Capture the cell that displays the provided text and extract its [X, Y] central coordinate. 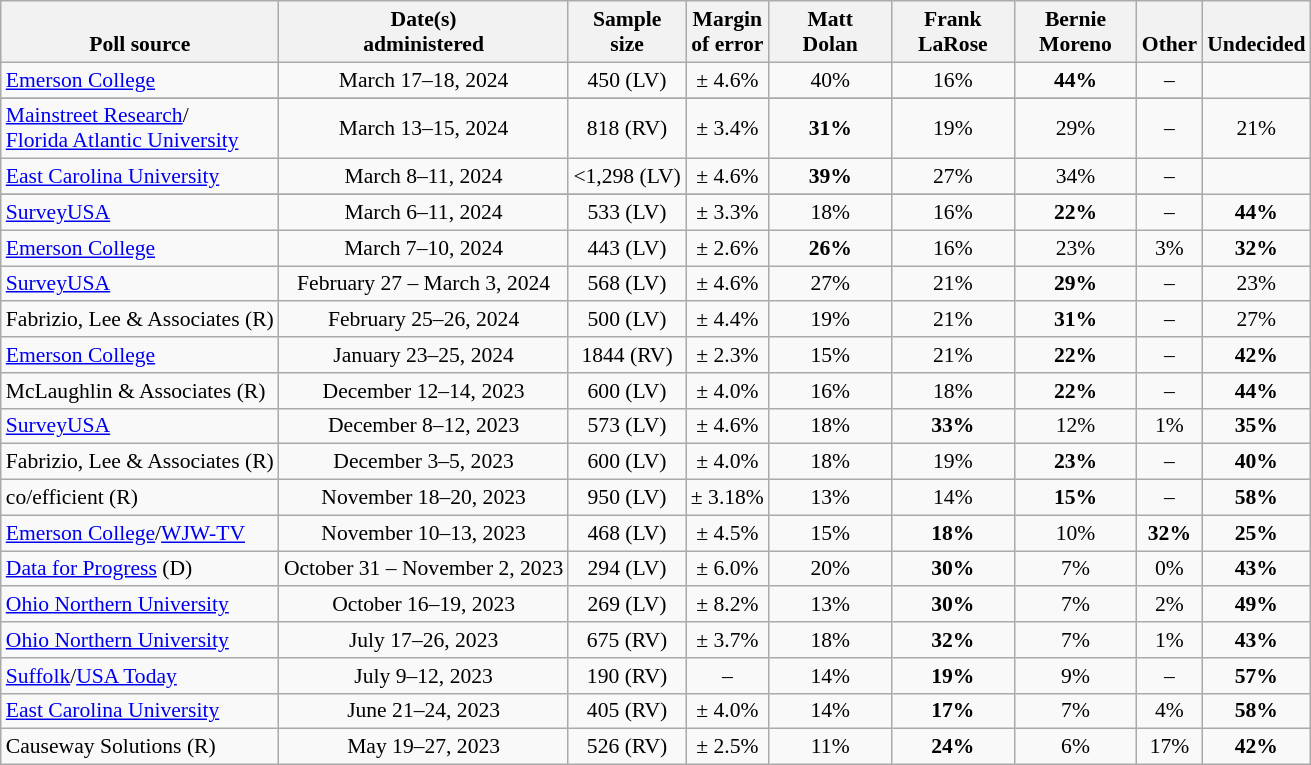
675 (RV) [626, 640]
McLaughlin & Associates (R) [140, 391]
10% [1076, 533]
533 (LV) [626, 213]
May 19–27, 2023 [424, 747]
± 3.3% [728, 213]
468 (LV) [626, 533]
March 8–11, 2024 [424, 177]
June 21–24, 2023 [424, 711]
July 17–26, 2023 [424, 640]
39% [830, 177]
± 2.6% [728, 248]
950 (LV) [626, 498]
57% [1256, 676]
25% [1256, 533]
December 8–12, 2023 [424, 426]
0% [1170, 569]
573 (LV) [626, 426]
190 (RV) [626, 676]
± 3.18% [728, 498]
Poll source [140, 32]
± 6.0% [728, 569]
March 6–11, 2024 [424, 213]
Date(s)administered [424, 32]
20% [830, 569]
co/efficient (R) [140, 498]
± 4.5% [728, 533]
March 13–15, 2024 [424, 128]
34% [1076, 177]
November 18–20, 2023 [424, 498]
± 4.4% [728, 320]
± 8.2% [728, 605]
February 25–26, 2024 [424, 320]
Other [1170, 32]
Mainstreet Research/Florida Atlantic University [140, 128]
MattDolan [830, 32]
526 (RV) [626, 747]
568 (LV) [626, 284]
24% [954, 747]
450 (LV) [626, 80]
269 (LV) [626, 605]
January 23–25, 2024 [424, 355]
February 27 – March 3, 2024 [424, 284]
1844 (RV) [626, 355]
26% [830, 248]
294 (LV) [626, 569]
3% [1170, 248]
December 12–14, 2023 [424, 391]
11% [830, 747]
Undecided [1256, 32]
December 3–5, 2023 [424, 462]
± 2.5% [728, 747]
Emerson College/WJW-TV [140, 533]
6% [1076, 747]
Marginof error [728, 32]
49% [1256, 605]
9% [1076, 676]
± 2.3% [728, 355]
BernieMoreno [1076, 32]
± 3.4% [728, 128]
Suffolk/USA Today [140, 676]
35% [1256, 426]
March 17–18, 2024 [424, 80]
± 3.7% [728, 640]
March 7–10, 2024 [424, 248]
FrankLaRose [954, 32]
Causeway Solutions (R) [140, 747]
2% [1170, 605]
October 31 – November 2, 2023 [424, 569]
Data for Progress (D) [140, 569]
July 9–12, 2023 [424, 676]
October 16–19, 2023 [424, 605]
818 (RV) [626, 128]
4% [1170, 711]
Samplesize [626, 32]
12% [1076, 426]
443 (LV) [626, 248]
405 (RV) [626, 711]
<1,298 (LV) [626, 177]
33% [954, 426]
500 (LV) [626, 320]
November 10–13, 2023 [424, 533]
